Output the [x, y] coordinate of the center of the cell containing the given text.  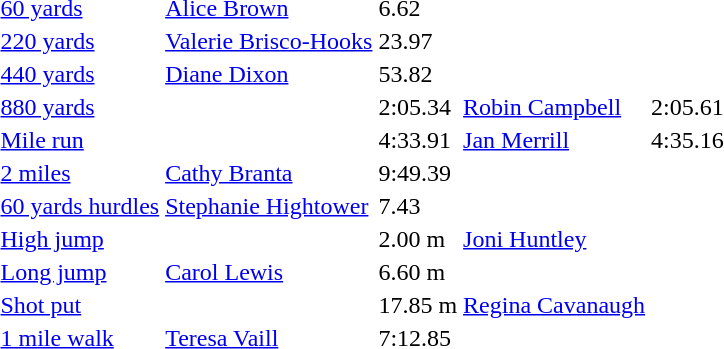
Diane Dixon [269, 74]
53.82 [418, 74]
6.60 m [418, 272]
Carol Lewis [269, 272]
Regina Cavanaugh [554, 305]
23.97 [418, 41]
Stephanie Hightower [269, 206]
Robin Campbell [554, 107]
17.85 m [418, 305]
2:05.34 [418, 107]
4:33.91 [418, 140]
9:49.39 [418, 173]
Joni Huntley [554, 239]
Jan Merrill [554, 140]
Cathy Branta [269, 173]
2.00 m [418, 239]
Valerie Brisco-Hooks [269, 41]
7.43 [418, 206]
